Pinpoint the cell where the given text exists, returning its (x, y) midpoint coordinate. 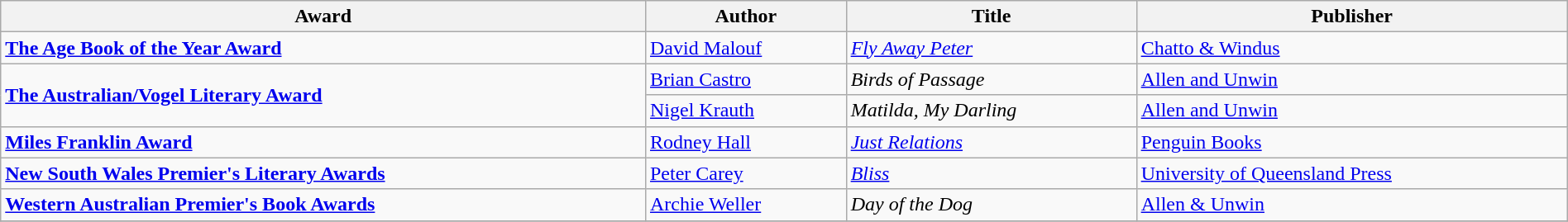
David Malouf (746, 48)
Title (991, 17)
Just Relations (991, 142)
Miles Franklin Award (323, 142)
University of Queensland Press (1351, 173)
Bliss (991, 173)
Matilda, My Darling (991, 111)
Rodney Hall (746, 142)
Fly Away Peter (991, 48)
Archie Weller (746, 205)
Allen & Unwin (1351, 205)
The Age Book of the Year Award (323, 48)
Western Australian Premier's Book Awards (323, 205)
Nigel Krauth (746, 111)
Penguin Books (1351, 142)
Chatto & Windus (1351, 48)
Peter Carey (746, 173)
Brian Castro (746, 79)
Award (323, 17)
Author (746, 17)
New South Wales Premier's Literary Awards (323, 173)
The Australian/Vogel Literary Award (323, 95)
Birds of Passage (991, 79)
Day of the Dog (991, 205)
Publisher (1351, 17)
